Return [X, Y] of the center of cell containing provided text 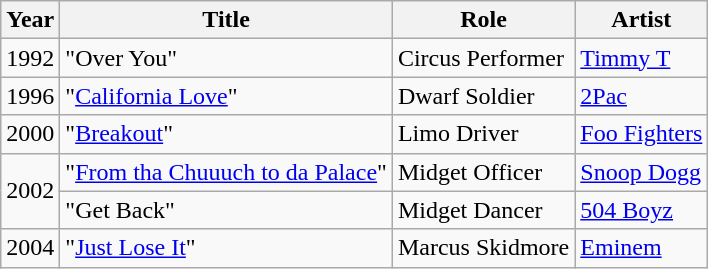
504 Boyz [642, 210]
Role [483, 20]
Year [30, 20]
1992 [30, 58]
Snoop Dogg [642, 172]
"Breakout" [226, 134]
Foo Fighters [642, 134]
Midget Officer [483, 172]
1996 [30, 96]
Marcus Skidmore [483, 248]
2000 [30, 134]
"Over You" [226, 58]
2004 [30, 248]
Timmy T [642, 58]
"Get Back" [226, 210]
2002 [30, 191]
Eminem [642, 248]
Dwarf Soldier [483, 96]
Artist [642, 20]
"Just Lose It" [226, 248]
2Pac [642, 96]
"California Love" [226, 96]
Title [226, 20]
Limo Driver [483, 134]
Midget Dancer [483, 210]
"From tha Chuuuch to da Palace" [226, 172]
Circus Performer [483, 58]
